Return the [x, y] coordinate for the center point of the cell that contains the specified text.  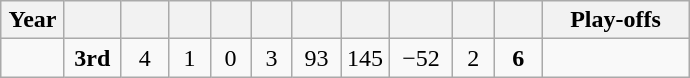
−52 [421, 58]
0 [230, 58]
4 [144, 58]
1 [190, 58]
Year [33, 20]
2 [474, 58]
93 [316, 58]
3 [272, 58]
Play-offs [615, 20]
3rd [92, 58]
145 [366, 58]
6 [518, 58]
